Scan for the cell matching the given text and deliver its (X, Y) coordinate at center. 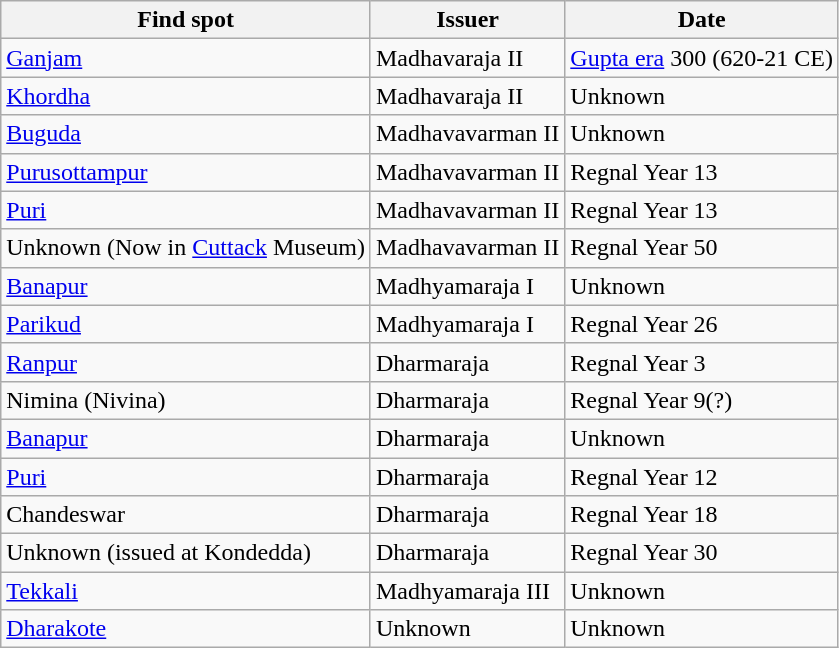
Regnal Year 30 (702, 553)
Regnal Year 18 (702, 515)
Parikud (186, 324)
Buguda (186, 134)
Unknown (Now in Cuttack Museum) (186, 248)
Khordha (186, 96)
Madhyamaraja III (467, 591)
Gupta era 300 (620-21 CE) (702, 58)
Ranpur (186, 362)
Purusottampur (186, 172)
Issuer (467, 20)
Ganjam (186, 58)
Regnal Year 50 (702, 248)
Regnal Year 3 (702, 362)
Regnal Year 9(?) (702, 400)
Dharakote (186, 629)
Find spot (186, 20)
Regnal Year 26 (702, 324)
Date (702, 20)
Tekkali (186, 591)
Nimina (Nivina) (186, 400)
Chandeswar (186, 515)
Regnal Year 12 (702, 477)
Unknown (issued at Kondedda) (186, 553)
